Identify which cell holds the provided text, then report its [X, Y] central coordinate. 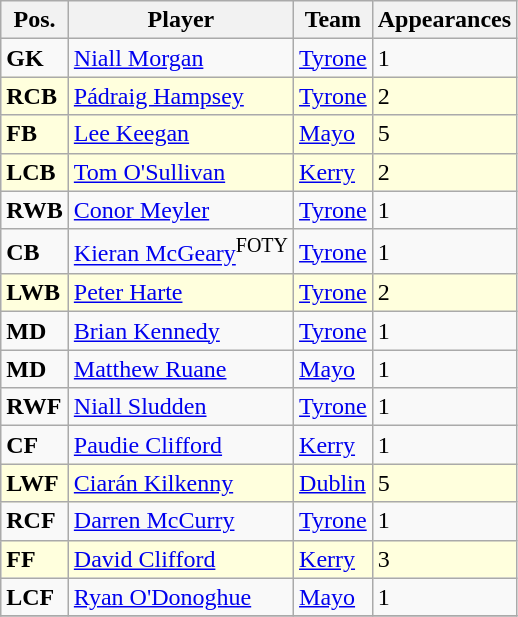
Ryan O'Donoghue [180, 597]
Matthew Ruane [180, 369]
3 [444, 559]
Conor Meyler [180, 210]
Niall Sludden [180, 407]
LWF [35, 483]
Team [334, 20]
Appearances [444, 20]
Lee Keegan [180, 134]
LCF [35, 597]
Peter Harte [180, 293]
David Clifford [180, 559]
RCF [35, 521]
Niall Morgan [180, 58]
Ciarán Kilkenny [180, 483]
LCB [35, 172]
CF [35, 445]
FB [35, 134]
Dublin [334, 483]
Tom O'Sullivan [180, 172]
FF [35, 559]
Darren McCurry [180, 521]
GK [35, 58]
RCB [35, 96]
RWF [35, 407]
Pádraig Hampsey [180, 96]
Brian Kennedy [180, 331]
Pos. [35, 20]
Kieran McGearyFOTY [180, 252]
LWB [35, 293]
RWB [35, 210]
CB [35, 252]
Player [180, 20]
Paudie Clifford [180, 445]
